Detect which cell encompasses the target text, then output its (x, y) center coordinate. 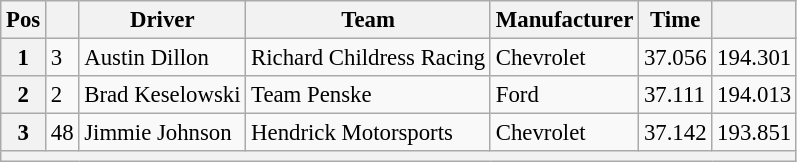
48 (62, 133)
193.851 (754, 133)
Team Penske (368, 95)
194.013 (754, 95)
Team (368, 20)
37.111 (676, 95)
1 (24, 58)
Jimmie Johnson (162, 133)
Driver (162, 20)
194.301 (754, 58)
Brad Keselowski (162, 95)
37.056 (676, 58)
Austin Dillon (162, 58)
Manufacturer (564, 20)
Pos (24, 20)
Hendrick Motorsports (368, 133)
Ford (564, 95)
Time (676, 20)
Richard Childress Racing (368, 58)
37.142 (676, 133)
